Determine the [X, Y] coordinate at the center of the cell enclosing the given text.  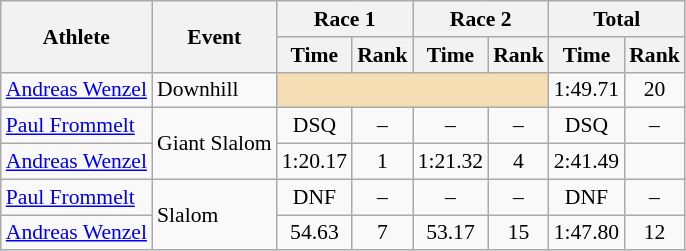
1:49.71 [586, 90]
7 [382, 233]
15 [518, 233]
Athlete [76, 36]
Total [617, 19]
Race 1 [345, 19]
54.63 [314, 233]
Giant Slalom [214, 144]
1:21.32 [450, 162]
Slalom [214, 214]
1 [382, 162]
53.17 [450, 233]
Race 2 [481, 19]
12 [654, 233]
Event [214, 36]
Downhill [214, 90]
2:41.49 [586, 162]
4 [518, 162]
1:47.80 [586, 233]
1:20.17 [314, 162]
20 [654, 90]
